Identify which cell holds the provided text, then report its [X, Y] central coordinate. 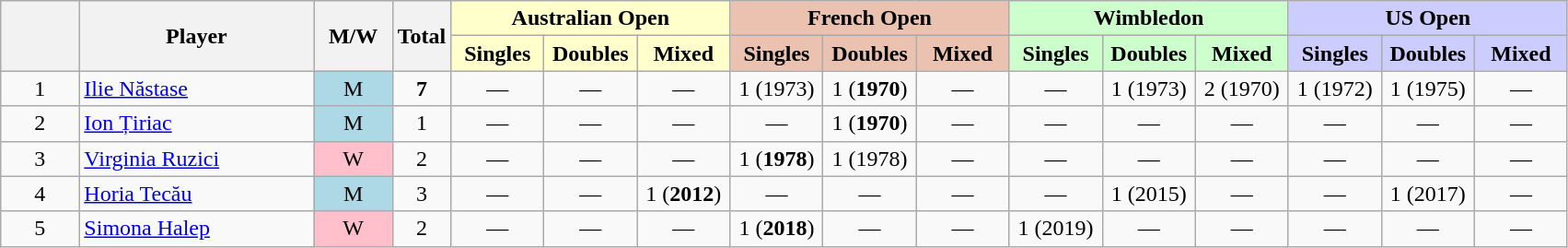
US Open [1427, 18]
French Open [869, 18]
1 (2012) [683, 194]
Virginia Ruzici [197, 159]
1 (2019) [1055, 229]
Horia Tecău [197, 194]
M/W [354, 36]
1 (1972) [1335, 89]
Wimbledon [1149, 18]
1 (2017) [1427, 194]
7 [422, 89]
1 (2015) [1149, 194]
Simona Halep [197, 229]
1 (2018) [777, 229]
Ion Țiriac [197, 124]
Ilie Năstase [197, 89]
1 (1975) [1427, 89]
Total [422, 36]
Player [197, 36]
Australian Open [591, 18]
2 (1970) [1241, 89]
5 [41, 229]
4 [41, 194]
